Return [X, Y] of the center of cell containing provided text 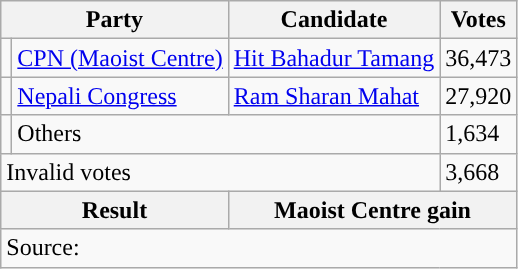
27,920 [478, 96]
Candidate [334, 20]
1,634 [478, 134]
Result [114, 210]
Hit Bahadur Tamang [334, 58]
Nepali Congress [120, 96]
Votes [478, 20]
Ram Sharan Mahat [334, 96]
Source: [259, 248]
3,668 [478, 172]
CPN (Maoist Centre) [120, 58]
Others [226, 134]
Party [114, 20]
Invalid votes [220, 172]
36,473 [478, 58]
Maoist Centre gain [372, 210]
